For the text-containing cell, return its midpoint in (X, Y) coordinate format. 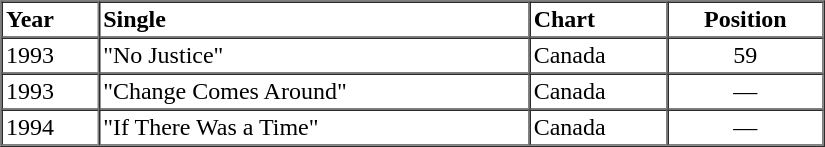
Chart (598, 20)
Single (314, 20)
59 (745, 56)
"Change Comes Around" (314, 92)
"No Justice" (314, 56)
"If There Was a Time" (314, 128)
Year (50, 20)
1994 (50, 128)
Position (745, 20)
